Detect which cell encompasses the target text, then output its [X, Y] center coordinate. 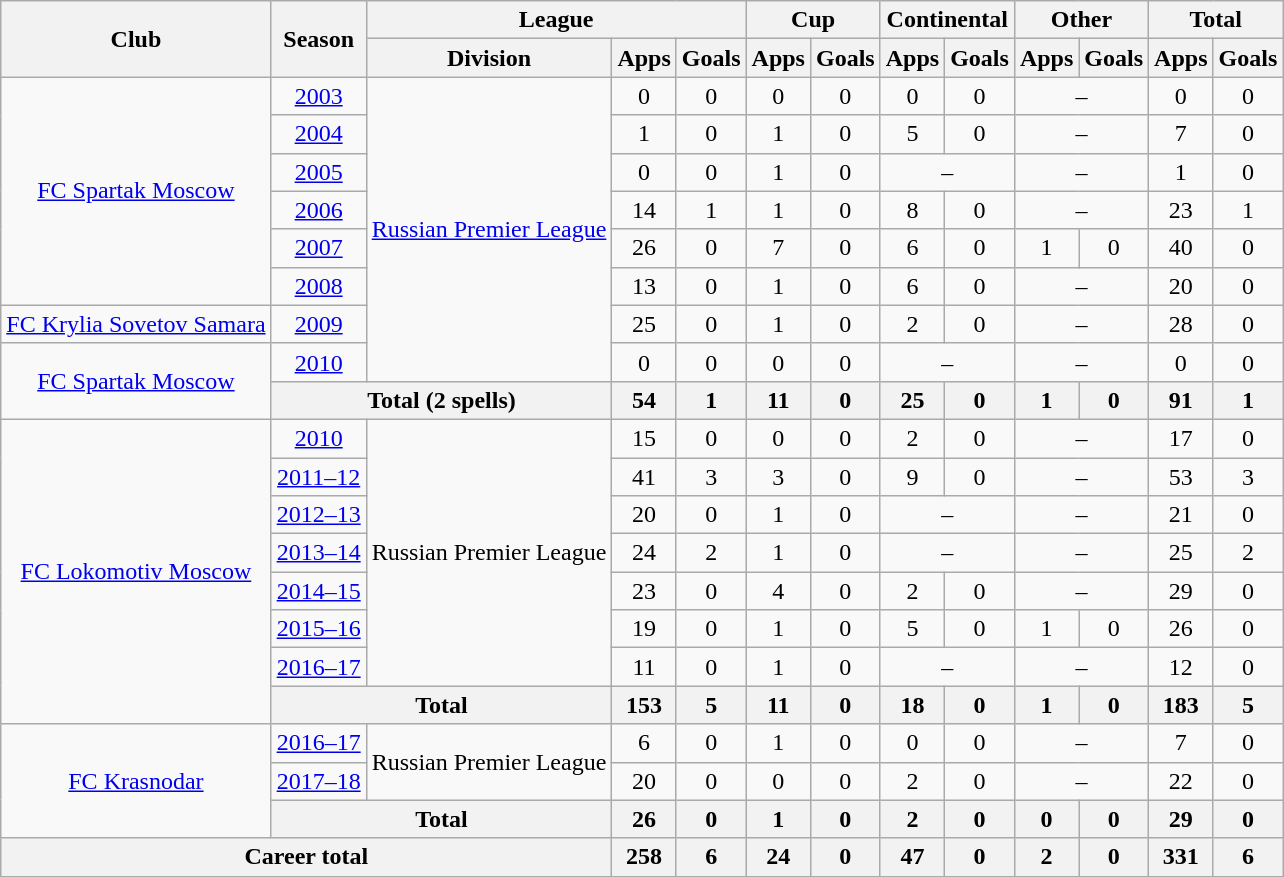
21 [1181, 515]
183 [1181, 705]
13 [644, 286]
2004 [318, 134]
22 [1181, 781]
8 [912, 210]
Cup [813, 20]
2007 [318, 248]
91 [1181, 400]
53 [1181, 477]
FC Lokomotiv Moscow [136, 571]
2015–16 [318, 629]
2017–18 [318, 781]
153 [644, 705]
2005 [318, 172]
Continental [947, 20]
FC Krylia Sovetov Samara [136, 324]
41 [644, 477]
2011–12 [318, 477]
54 [644, 400]
15 [644, 438]
2006 [318, 210]
2014–15 [318, 591]
2009 [318, 324]
Career total [306, 857]
28 [1181, 324]
Other [1081, 20]
40 [1181, 248]
Season [318, 39]
Total (2 spells) [442, 400]
League [556, 20]
2008 [318, 286]
Club [136, 39]
258 [644, 857]
2012–13 [318, 515]
Division [489, 58]
14 [644, 210]
FC Krasnodar [136, 781]
47 [912, 857]
17 [1181, 438]
18 [912, 705]
4 [778, 591]
19 [644, 629]
2013–14 [318, 553]
2003 [318, 96]
12 [1181, 667]
331 [1181, 857]
9 [912, 477]
